Capture the cell that displays the provided text and extract its (X, Y) central coordinate. 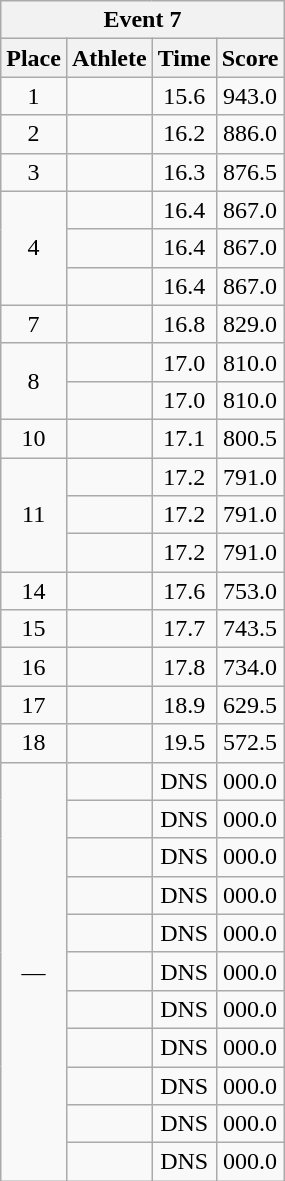
629.5 (250, 705)
Event 7 (142, 20)
17 (34, 705)
2 (34, 134)
7 (34, 324)
4 (34, 248)
876.5 (250, 172)
Score (250, 58)
800.5 (250, 438)
Athlete (109, 58)
743.5 (250, 629)
19.5 (184, 743)
18 (34, 743)
18.9 (184, 705)
17.6 (184, 591)
15.6 (184, 96)
14 (34, 591)
753.0 (250, 591)
829.0 (250, 324)
17.1 (184, 438)
10 (34, 438)
15 (34, 629)
3 (34, 172)
17.7 (184, 629)
Place (34, 58)
16 (34, 667)
16.8 (184, 324)
943.0 (250, 96)
8 (34, 381)
16.3 (184, 172)
1 (34, 96)
— (34, 972)
886.0 (250, 134)
11 (34, 515)
Time (184, 58)
17.8 (184, 667)
734.0 (250, 667)
16.2 (184, 134)
572.5 (250, 743)
